Locate the cell with the specified text and output its (x, y) center coordinate. 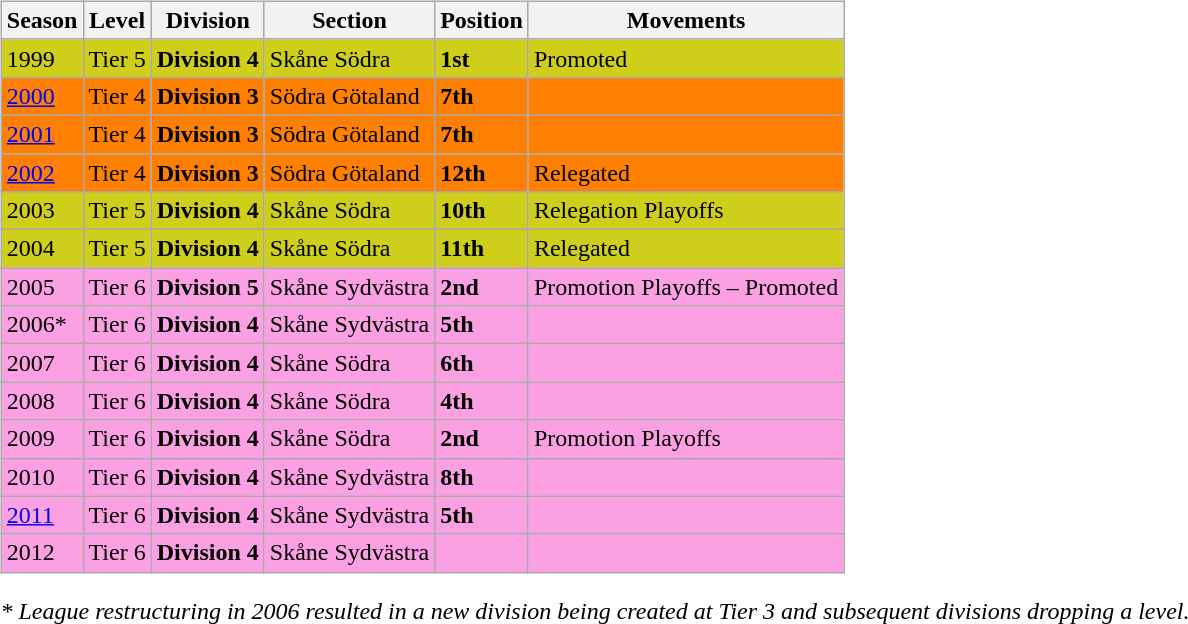
Division 5 (208, 287)
2006* (42, 325)
2010 (42, 477)
2005 (42, 287)
2003 (42, 211)
Relegation Playoffs (686, 211)
Promoted (686, 58)
Position (482, 20)
11th (482, 249)
4th (482, 401)
2012 (42, 553)
Movements (686, 20)
2007 (42, 363)
6th (482, 363)
Promotion Playoffs (686, 439)
2004 (42, 249)
2008 (42, 401)
2002 (42, 173)
2001 (42, 134)
Section (349, 20)
8th (482, 477)
2009 (42, 439)
1st (482, 58)
Promotion Playoffs – Promoted (686, 287)
12th (482, 173)
Season (42, 20)
Level (117, 20)
2011 (42, 515)
10th (482, 211)
1999 (42, 58)
2000 (42, 96)
Division (208, 20)
